Output the [X, Y] coordinate of the center of the cell containing the given text.  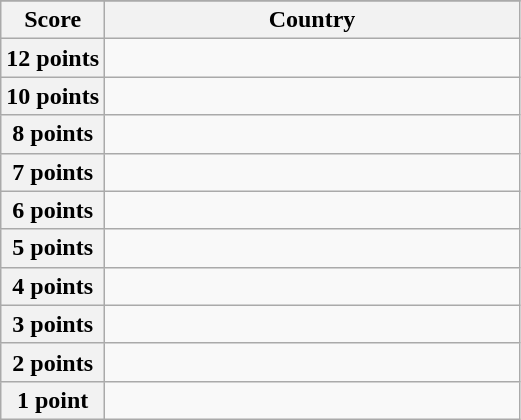
10 points [53, 96]
1 point [53, 400]
3 points [53, 324]
Score [53, 20]
4 points [53, 286]
5 points [53, 248]
Country [312, 20]
12 points [53, 58]
8 points [53, 134]
6 points [53, 210]
2 points [53, 362]
7 points [53, 172]
